Extract the (X, Y) coordinate from the center of the cell holding the provided text.  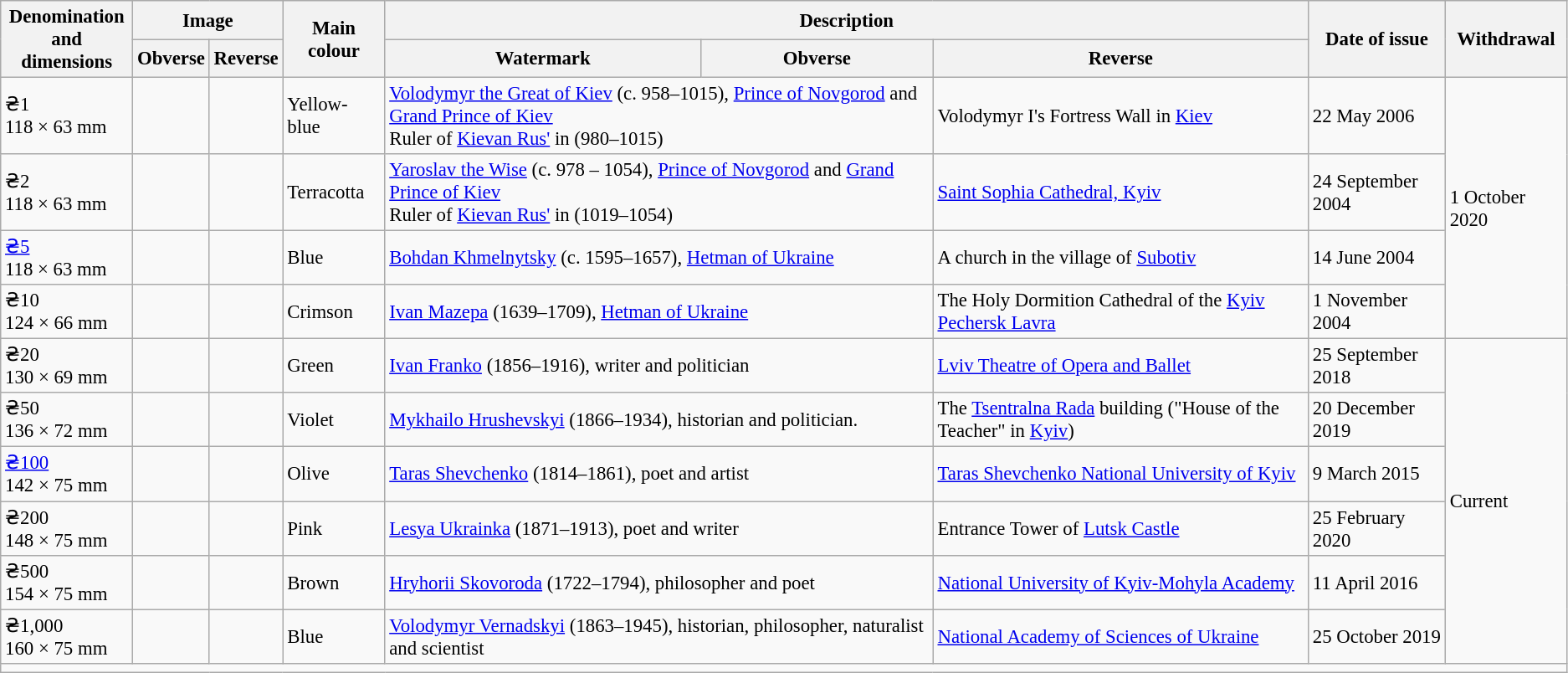
14 June 2004 (1376, 258)
₴1 118 × 63 mm (67, 116)
Saint Sophia Cathedral, Kyiv (1120, 193)
Date of issue (1376, 39)
Denomination and dimensions (67, 39)
Volodymyr I's Fortress Wall in Kiev (1120, 116)
Violet (334, 420)
Description (847, 20)
25 September 2018 (1376, 367)
25 October 2019 (1376, 636)
20 December 2019 (1376, 420)
Taras Shevchenko (1814–1861), poet and artist (659, 474)
₴200 148 × 75 mm (67, 529)
Entrance Tower of Lutsk Castle (1120, 529)
Ivan Mazepa (1639–1709), Hetman of Ukraine (659, 311)
Volodymyr the Great of Kiev (c. 958–1015), Prince of Novgorod and Grand Prince of Kiev Ruler of Kievan Rus' in (980–1015) (659, 116)
National Academy of Sciences of Ukraine (1120, 636)
Withdrawal (1506, 39)
Lviv Theatre of Opera and Ballet (1120, 367)
₴50 136 × 72 mm (67, 420)
Mykhailo Hrushevskyi (1866–1934), historian and politician. (659, 420)
₴10 124 × 66 mm (67, 311)
Bohdan Khmelnytsky (c. 1595–1657), Hetman of Ukraine (659, 258)
₴5 118 × 63 mm (67, 258)
Pink (334, 529)
1 November 2004 (1376, 311)
₴2 118 × 63 mm (67, 193)
Taras Shevchenko National University of Kyiv (1120, 474)
Current (1506, 501)
Olive (334, 474)
Yellow-blue (334, 116)
1 October 2020 (1506, 208)
Yaroslav the Wise (c. 978 – 1054), Prince of Novgorod and Grand Prince of Kiev Ruler of Kievan Rus' in (1019–1054) (659, 193)
Terracotta (334, 193)
22 May 2006 (1376, 116)
₴100 142 × 75 mm (67, 474)
24 September 2004 (1376, 193)
Green (334, 367)
₴1,000 160 × 75 mm (67, 636)
Brown (334, 583)
25 February 2020 (1376, 529)
₴500 154 × 75 mm (67, 583)
The Tsentralna Rada building ("House of the Teacher" in Kyiv) (1120, 420)
Watermark (543, 59)
₴20 130 × 69 mm (67, 367)
Main colour (334, 39)
Hryhorii Skovoroda (1722–1794), philosopher and poet (659, 583)
9 March 2015 (1376, 474)
Lesya Ukrainka (1871–1913), poet and writer (659, 529)
Volodymyr Vernadskyi (1863–1945), historian, philosopher, naturalist and scientist (659, 636)
National University of Kyiv-Mohyla Academy (1120, 583)
The Holy Dormition Cathedral of the Kyiv Pechersk Lavra (1120, 311)
Image (208, 20)
A church in the village of Subotiv (1120, 258)
Crimson (334, 311)
Ivan Franko (1856–1916), writer and politician (659, 367)
11 April 2016 (1376, 583)
